Pinpoint the cell where the given text exists, returning its (x, y) midpoint coordinate. 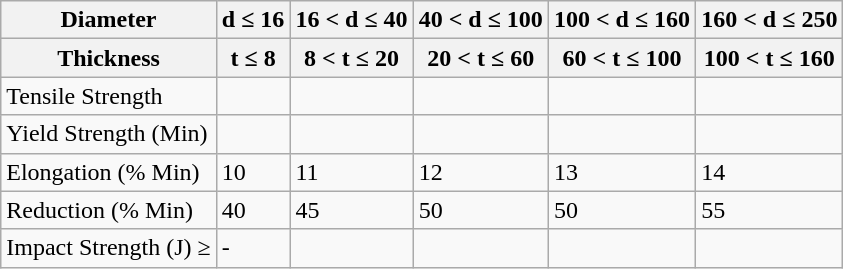
100 < d ≤ 160 (622, 20)
- (253, 248)
55 (770, 210)
10 (253, 172)
Diameter (109, 20)
t ≤ 8 (253, 58)
14 (770, 172)
d ≤ 16 (253, 20)
45 (352, 210)
40 (253, 210)
12 (480, 172)
160 < d ≤ 250 (770, 20)
100 < t ≤ 160 (770, 58)
Elongation (% Min) (109, 172)
11 (352, 172)
Yield Strength (Min) (109, 134)
60 < t ≤ 100 (622, 58)
16 < d ≤ 40 (352, 20)
8 < t ≤ 20 (352, 58)
20 < t ≤ 60 (480, 58)
Tensile Strength (109, 96)
Reduction (% Min) (109, 210)
40 < d ≤ 100 (480, 20)
13 (622, 172)
Impact Strength (J) ≥ (109, 248)
Thickness (109, 58)
